Scan for the cell matching the given text and deliver its [x, y] coordinate at center. 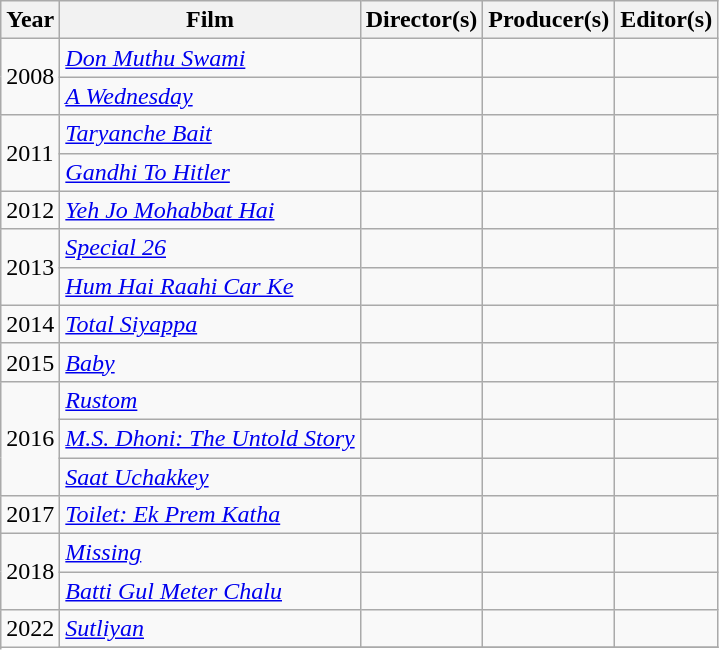
2011 [30, 153]
Batti Gul Meter Chalu [210, 591]
Film [210, 20]
Gandhi To Hitler [210, 172]
M.S. Dhoni: The Untold Story [210, 438]
Don Muthu Swami [210, 58]
2013 [30, 267]
Taryanche Bait [210, 134]
Year [30, 20]
2012 [30, 210]
Producer(s) [549, 20]
2015 [30, 362]
Hum Hai Raahi Car Ke [210, 286]
Sutliyan [210, 629]
2016 [30, 438]
Director(s) [422, 20]
2014 [30, 324]
A Wednesday [210, 96]
Toilet: Ek Prem Katha [210, 515]
Saat Uchakkey [210, 477]
Missing [210, 553]
Editor(s) [666, 20]
2008 [30, 77]
Special 26 [210, 248]
2017 [30, 515]
Rustom [210, 400]
2022 [30, 629]
2018 [30, 572]
Total Siyappa [210, 324]
Baby [210, 362]
Yeh Jo Mohabbat Hai [210, 210]
